Pinpoint the cell where the given text exists, returning its [x, y] midpoint coordinate. 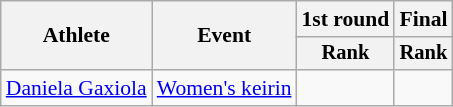
Athlete [76, 36]
Final [423, 19]
Women's keirin [224, 88]
Daniela Gaxiola [76, 88]
Event [224, 36]
1st round [346, 19]
